Determine the (x, y) coordinate at the center of the cell enclosing the given text.  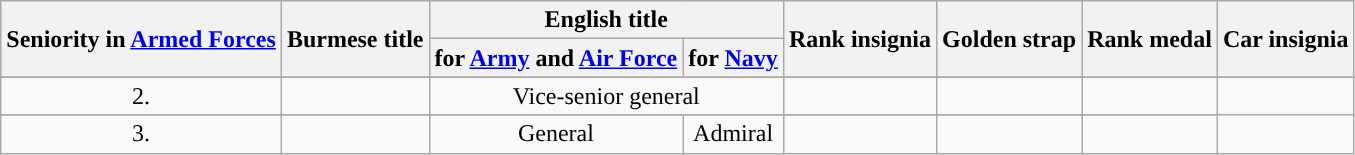
English title (606, 20)
Burmese title (355, 39)
for Navy (734, 58)
Rank medal (1150, 39)
Admiral (734, 134)
3. (142, 134)
2. (142, 96)
General (556, 134)
Rank insignia (860, 39)
Car insignia (1286, 39)
for Army and Air Force (556, 58)
Vice-senior general (606, 96)
Golden strap (1010, 39)
Seniority in Armed Forces (142, 39)
